For the text-containing cell, return its midpoint in [x, y] coordinate format. 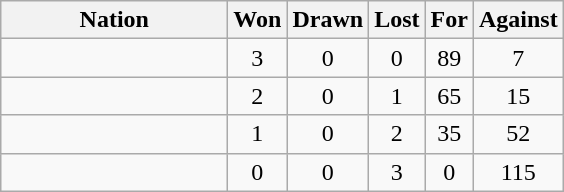
Lost [397, 20]
52 [518, 134]
65 [449, 96]
For [449, 20]
15 [518, 96]
35 [449, 134]
115 [518, 172]
Won [258, 20]
Against [518, 20]
89 [449, 58]
Drawn [328, 20]
7 [518, 58]
Nation [114, 20]
